Provide the [x, y] coordinate of the cell's center where the given text is located.  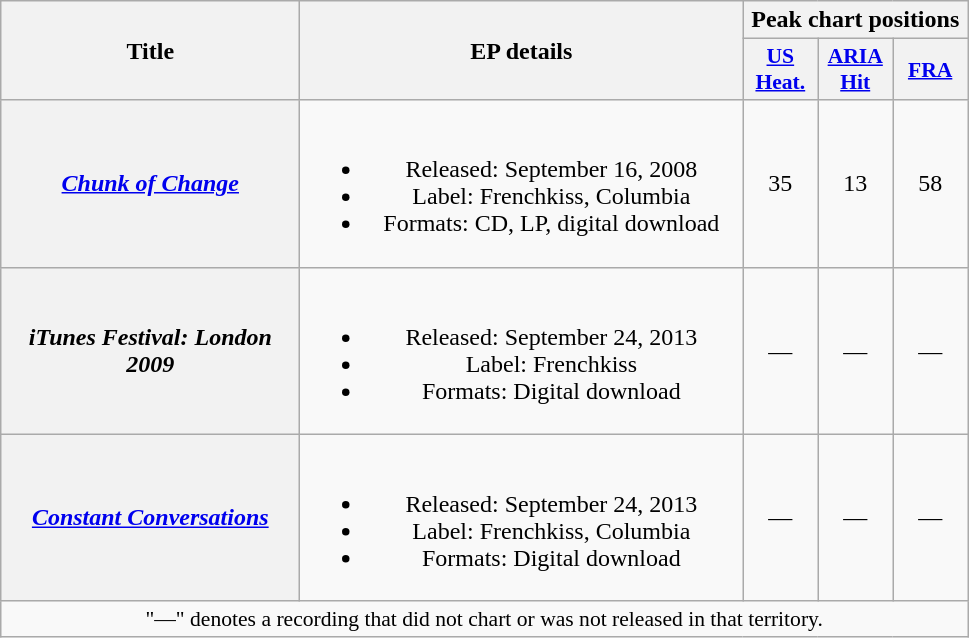
Chunk of Change [150, 184]
Constant Conversations [150, 518]
USHeat. [780, 70]
13 [856, 184]
Released: September 24, 2013Label: Frenchkiss, ColumbiaFormats: Digital download [522, 518]
iTunes Festival: London 2009 [150, 350]
58 [930, 184]
ARIAHit [856, 70]
Released: September 16, 2008Label: Frenchkiss, ColumbiaFormats: CD, LP, digital download [522, 184]
35 [780, 184]
"—" denotes a recording that did not chart or was not released in that territory. [484, 619]
Title [150, 50]
EP details [522, 50]
Released: September 24, 2013Label: FrenchkissFormats: Digital download [522, 350]
FRA [930, 70]
Peak chart positions [856, 20]
